Locate the cell with the specified text and output its (X, Y) center coordinate. 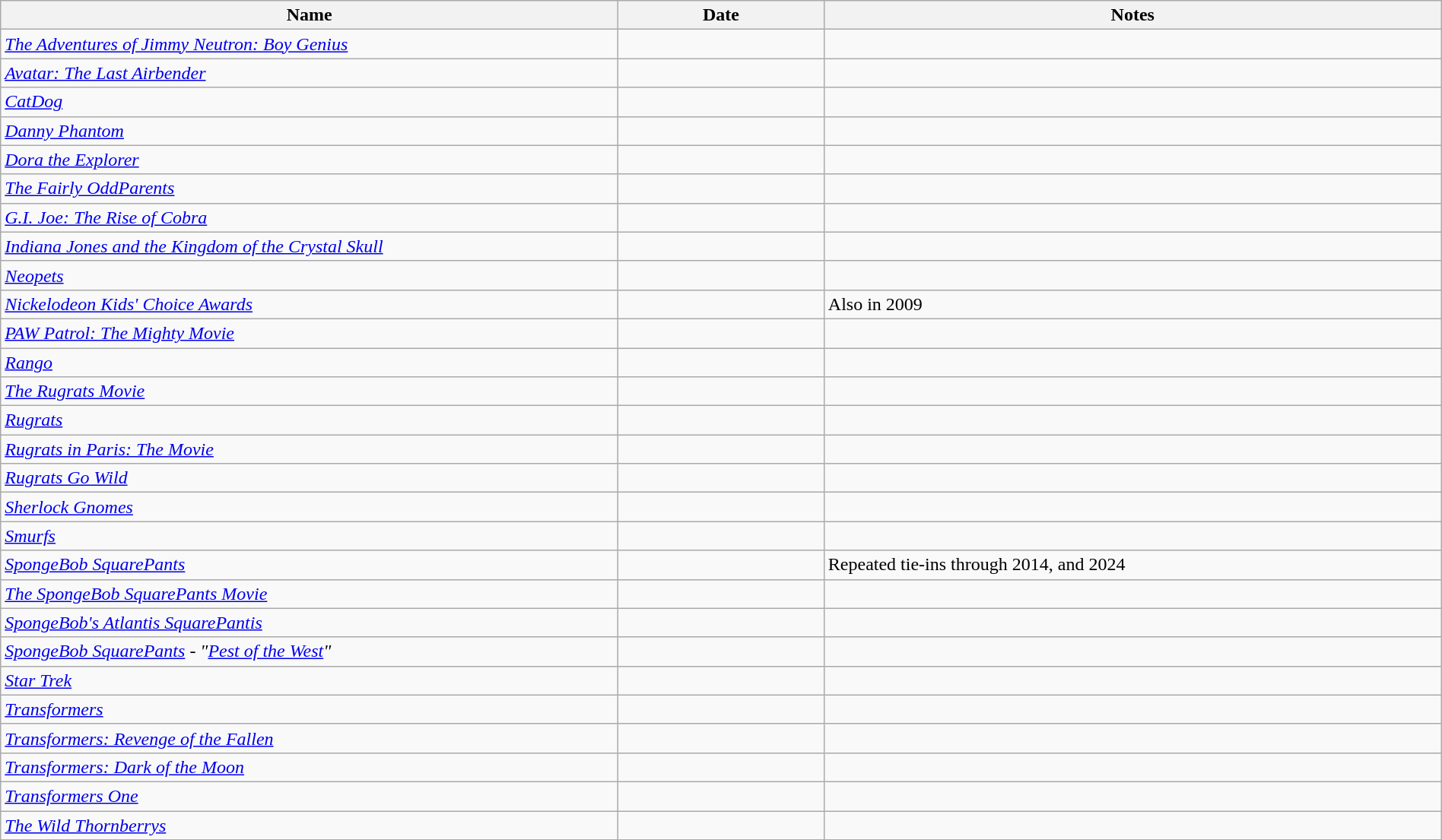
Transformers One (310, 796)
The Wild Thornberrys (310, 825)
SpongeBob SquarePants - "Pest of the West" (310, 651)
Smurfs (310, 536)
The Adventures of Jimmy Neutron: Boy Genius (310, 44)
Transformers (310, 709)
Rugrats in Paris: The Movie (310, 449)
Star Trek (310, 680)
Indiana Jones and the Kingdom of the Crystal Skull (310, 246)
Rango (310, 363)
Also in 2009 (1132, 304)
SpongeBob's Atlantis SquarePantis (310, 623)
The Rugrats Movie (310, 391)
Avatar: The Last Airbender (310, 73)
PAW Patrol: The Mighty Movie (310, 333)
SpongeBob SquarePants (310, 565)
CatDog (310, 102)
Date (721, 15)
Rugrats Go Wild (310, 478)
Transformers: Dark of the Moon (310, 767)
The Fairly OddParents (310, 189)
Danny Phantom (310, 131)
Notes (1132, 15)
Name (310, 15)
Dora the Explorer (310, 160)
Rugrats (310, 420)
Nickelodeon Kids' Choice Awards (310, 304)
Neopets (310, 275)
G.I. Joe: The Rise of Cobra (310, 217)
Sherlock Gnomes (310, 507)
The SpongeBob SquarePants Movie (310, 594)
Transformers: Revenge of the Fallen (310, 738)
Repeated tie-ins through 2014, and 2024 (1132, 565)
